For the text-containing cell, return its midpoint in [x, y] coordinate format. 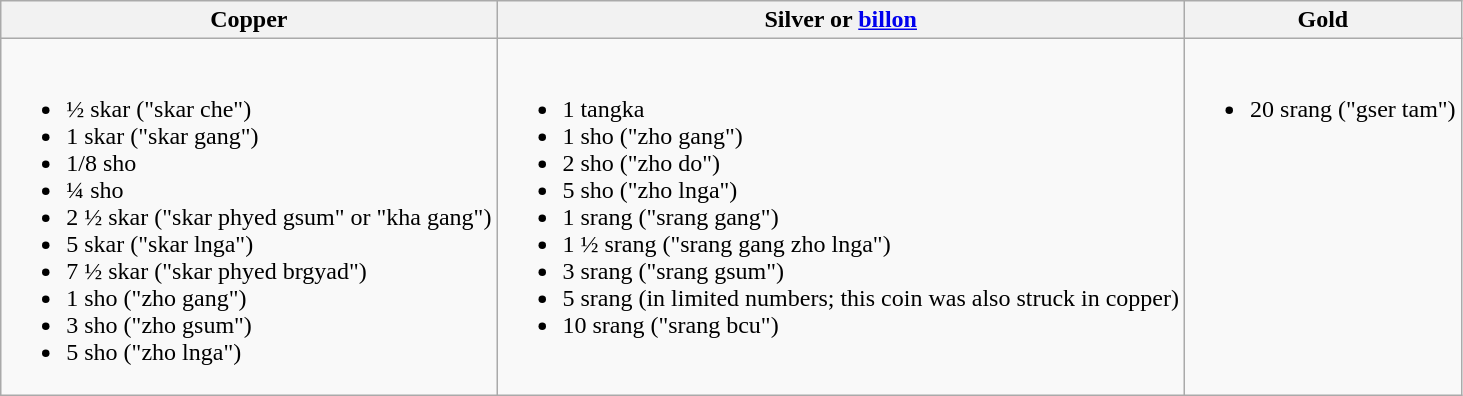
20 srang ("gser tam") [1324, 217]
Silver or billon [841, 20]
Copper [249, 20]
Gold [1324, 20]
